Search for the cell housing the specified text and yield its (X, Y) center coordinate. 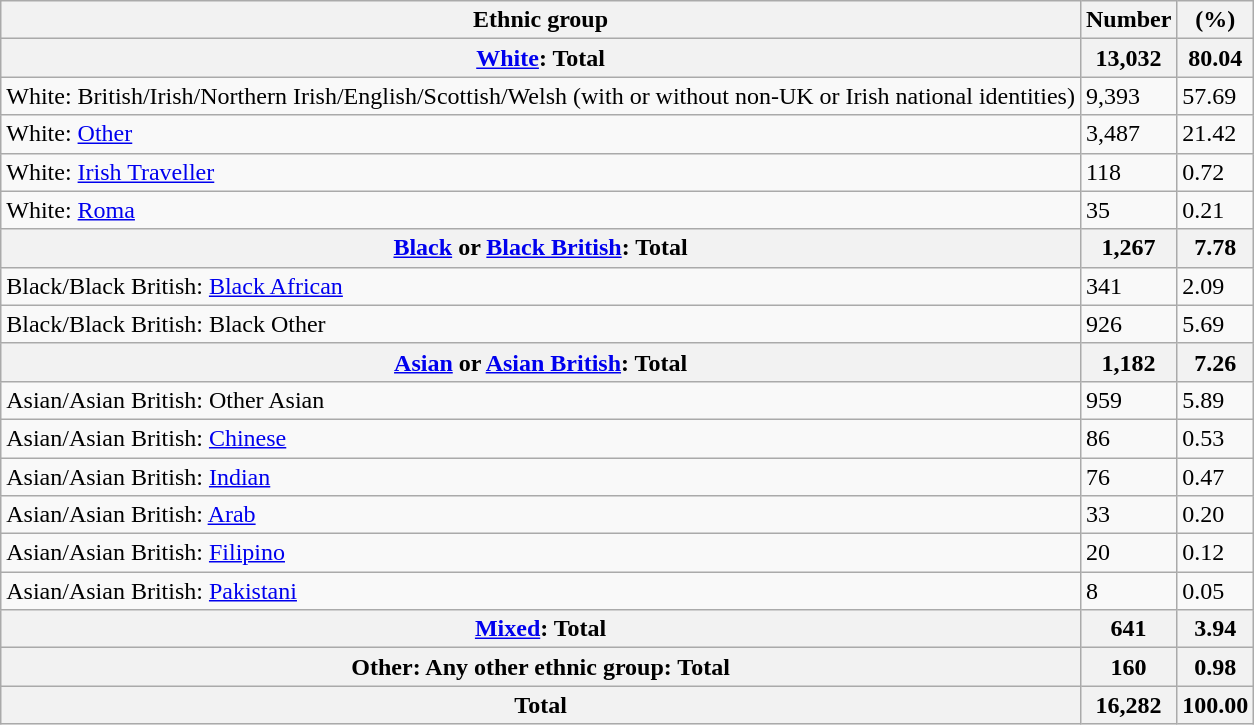
White: Other (541, 134)
Asian/Asian British: Filipino (541, 553)
33 (1128, 515)
86 (1128, 438)
160 (1128, 667)
118 (1128, 172)
9,393 (1128, 96)
0.53 (1216, 438)
1,267 (1128, 248)
76 (1128, 477)
White: British/Irish/Northern Irish/English/Scottish/Welsh (with or without non-UK or Irish national identities) (541, 96)
13,032 (1128, 58)
0.05 (1216, 591)
57.69 (1216, 96)
Asian/Asian British: Chinese (541, 438)
8 (1128, 591)
0.47 (1216, 477)
White: Roma (541, 210)
Asian/Asian British: Indian (541, 477)
341 (1128, 286)
0.21 (1216, 210)
35 (1128, 210)
(%) (1216, 20)
Ethnic group (541, 20)
3.94 (1216, 629)
0.72 (1216, 172)
7.78 (1216, 248)
3,487 (1128, 134)
Other: Any other ethnic group: Total (541, 667)
Black/Black British: Black Other (541, 324)
Number (1128, 20)
0.20 (1216, 515)
5.69 (1216, 324)
5.89 (1216, 400)
7.26 (1216, 362)
20 (1128, 553)
Asian/Asian British: Pakistani (541, 591)
0.98 (1216, 667)
21.42 (1216, 134)
641 (1128, 629)
2.09 (1216, 286)
Black or Black British: Total (541, 248)
16,282 (1128, 705)
80.04 (1216, 58)
926 (1128, 324)
0.12 (1216, 553)
1,182 (1128, 362)
White: Total (541, 58)
100.00 (1216, 705)
Mixed: Total (541, 629)
Total (541, 705)
Black/Black British: Black African (541, 286)
White: Irish Traveller (541, 172)
Asian/Asian British: Arab (541, 515)
Asian/Asian British: Other Asian (541, 400)
959 (1128, 400)
Asian or Asian British: Total (541, 362)
